Identify which cell holds the provided text, then report its [X, Y] central coordinate. 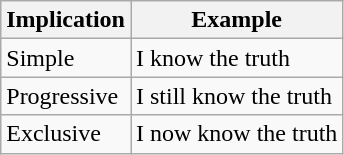
Simple [66, 58]
I now know the truth [236, 134]
Example [236, 20]
I know the truth [236, 58]
Progressive [66, 96]
Exclusive [66, 134]
I still know the truth [236, 96]
Implication [66, 20]
